Return (X, Y) of the center of cell containing provided text 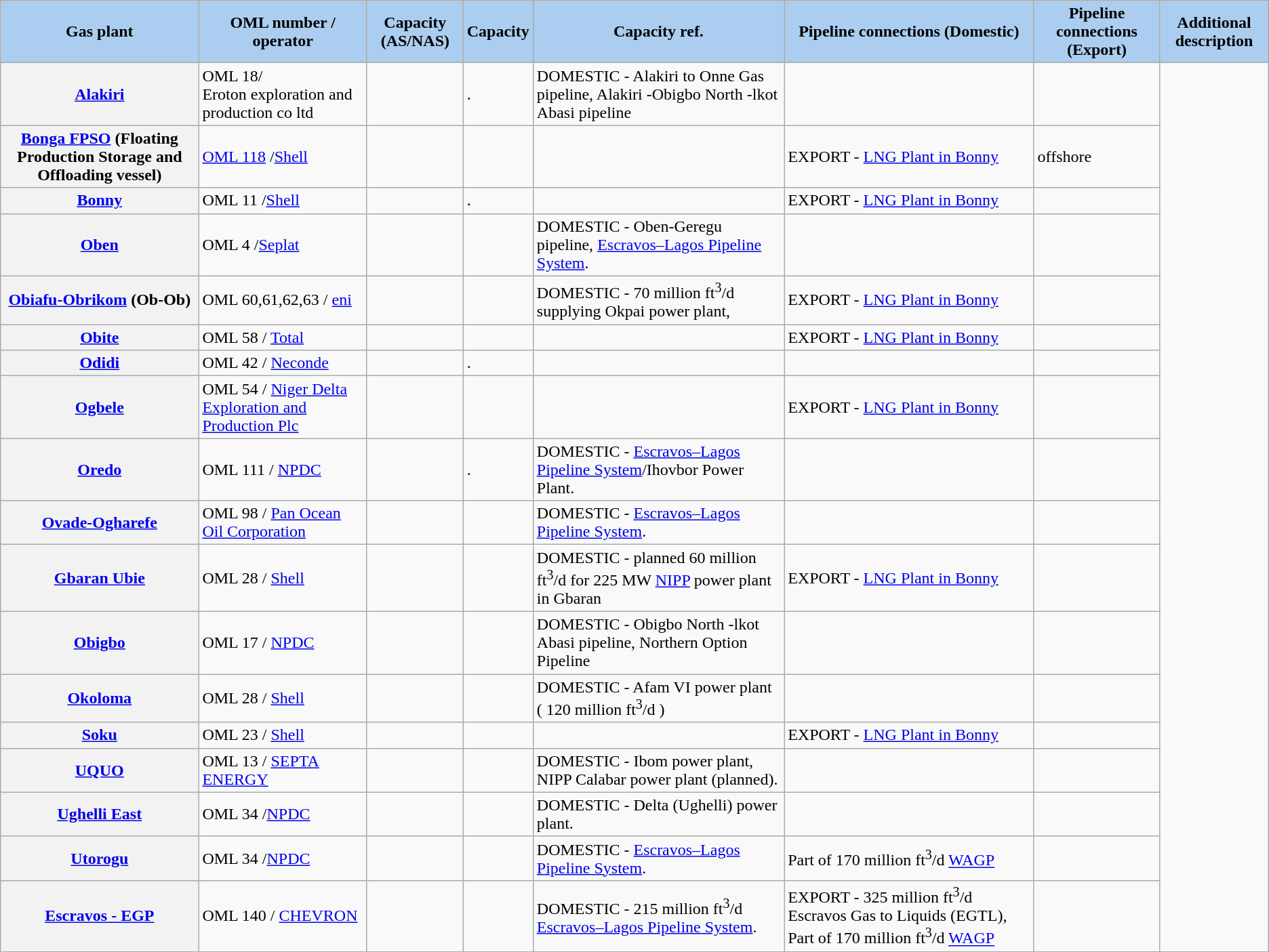
Ughelli East (100, 814)
OML 42 / Neconde (283, 363)
DOMESTIC - Ibom power plant, NIPP Calabar power plant (planned). (658, 770)
Capacity (498, 32)
Bonga FPSO (Floating Production Storage and Offloading vessel) (100, 157)
DOMESTIC - Afam VI power plant ( 120 million ft3/d ) (658, 699)
OML 18/Eroton exploration and production co ltd (283, 94)
Escravos - EGP (100, 916)
OML 54 / Niger Delta Exploration and Production Plc (283, 407)
DOMESTIC - 70 million ft3/d supplying Okpai power plant, (658, 300)
DOMESTIC - Delta (Ughelli) power plant. (658, 814)
OML 140 / CHEVRON (283, 916)
Obigbo (100, 642)
DOMESTIC - Escravos–Lagos Pipeline System/Ihovbor Power Plant. (658, 470)
Pipeline connections (Export) (1097, 32)
Utorogu (100, 858)
OML 4 /Seplat (283, 245)
Odidi (100, 363)
UQUO (100, 770)
Soku (100, 735)
DOMESTIC - 215 million ft3/d Escravos–Lagos Pipeline System. (658, 916)
Capacity ref. (658, 32)
EXPORT - 325 million ft3/d Escravos Gas to Liquids (EGTL), Part of 170 million ft3/d WAGP (909, 916)
Oredo (100, 470)
Pipeline connections (Domestic) (909, 32)
Oben (100, 245)
DOMESTIC - Obigbo North -lkot Abasi pipeline, Northern Option Pipeline (658, 642)
Capacity (AS/NAS) (415, 32)
Part of 170 million ft3/d WAGP (909, 858)
Okoloma (100, 699)
offshore (1097, 157)
DOMESTIC - Alakiri to Onne Gas pipeline, Alakiri -Obigbo North -lkot Abasi pipeline (658, 94)
Gbaran Ubie (100, 579)
Ogbele (100, 407)
DOMESTIC - planned 60 million ft3/d for 225 MW NIPP power plant in Gbaran (658, 579)
Obiafu-Obrikom (Ob-Ob) (100, 300)
Alakiri (100, 94)
OML 60,61,62,63 / eni (283, 300)
OML 98 / Pan Ocean Oil Corporation (283, 523)
DOMESTIC - Oben-Geregu pipeline, Escravos–Lagos Pipeline System. (658, 245)
Additional description (1214, 32)
OML 13 / SEPTA ENERGY (283, 770)
OML 23 / Shell (283, 735)
OML 58 / Total (283, 337)
Gas plant (100, 32)
OML 17 / NPDC (283, 642)
Ovade-Ogharefe (100, 523)
Bonny (100, 201)
OML 111 / NPDC (283, 470)
OML 118 /Shell (283, 157)
OML number / operator (283, 32)
Obite (100, 337)
OML 11 /Shell (283, 201)
